Detect which cell encompasses the target text, then output its (x, y) center coordinate. 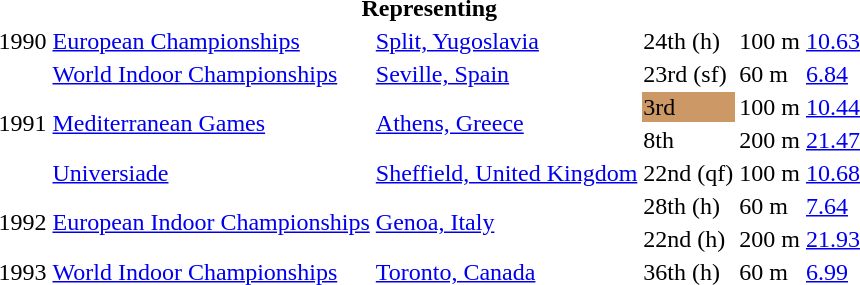
Universiade (211, 173)
Genoa, Italy (506, 222)
Seville, Spain (506, 74)
22nd (h) (688, 239)
28th (h) (688, 206)
Sheffield, United Kingdom (506, 173)
22nd (qf) (688, 173)
Split, Yugoslavia (506, 41)
Mediterranean Games (211, 124)
24th (h) (688, 41)
3rd (688, 107)
8th (688, 140)
European Indoor Championships (211, 222)
Athens, Greece (506, 124)
23rd (sf) (688, 74)
World Indoor Championships (211, 74)
European Championships (211, 41)
